Capture the cell that displays the provided text and extract its [X, Y] central coordinate. 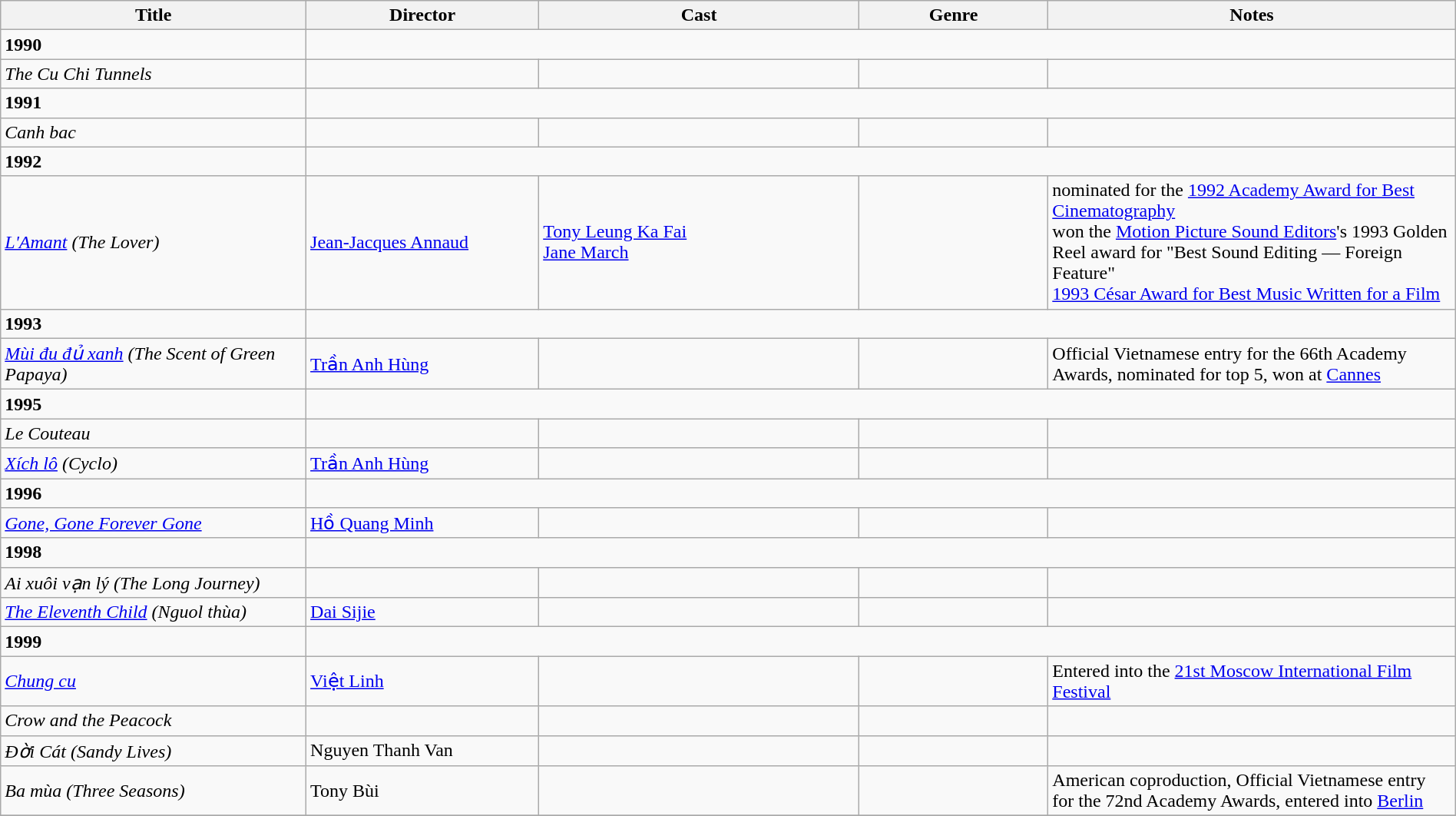
Ba mùa (Three Seasons) [154, 791]
Cast [699, 15]
Hồ Quang Minh [422, 523]
Genre [953, 15]
1995 [154, 404]
1998 [154, 552]
Dai Sijie [422, 612]
Le Couteau [154, 433]
Director [422, 15]
1999 [154, 642]
Tony Bùi [422, 791]
Title [154, 15]
Mùi đu đủ xanh (The Scent of Green Papaya) [154, 364]
Chung cu [154, 681]
American coproduction, Official Vietnamese entry for the 72nd Academy Awards, entered into Berlin [1252, 791]
The Cu Chi Tunnels [154, 74]
1996 [154, 493]
Jean-Jacques Annaud [422, 243]
Official Vietnamese entry for the 66th Academy Awards, nominated for top 5, won at Cannes [1252, 364]
Entered into the 21st Moscow International Film Festival [1252, 681]
1993 [154, 323]
Nguyen Thanh Van [422, 751]
1990 [154, 45]
Đời Cát (Sandy Lives) [154, 751]
1991 [154, 103]
Xích lô (Cyclo) [154, 463]
Việt Linh [422, 681]
Canh bac [154, 132]
The Eleventh Child (Nguol thùa) [154, 612]
Ai xuôi vạn lý (The Long Journey) [154, 582]
Gone, Gone Forever Gone [154, 523]
Tony Leung Ka FaiJane March [699, 243]
Crow and the Peacock [154, 721]
L'Amant (The Lover) [154, 243]
1992 [154, 161]
Notes [1252, 15]
